Search for the cell housing the specified text and yield its (x, y) center coordinate. 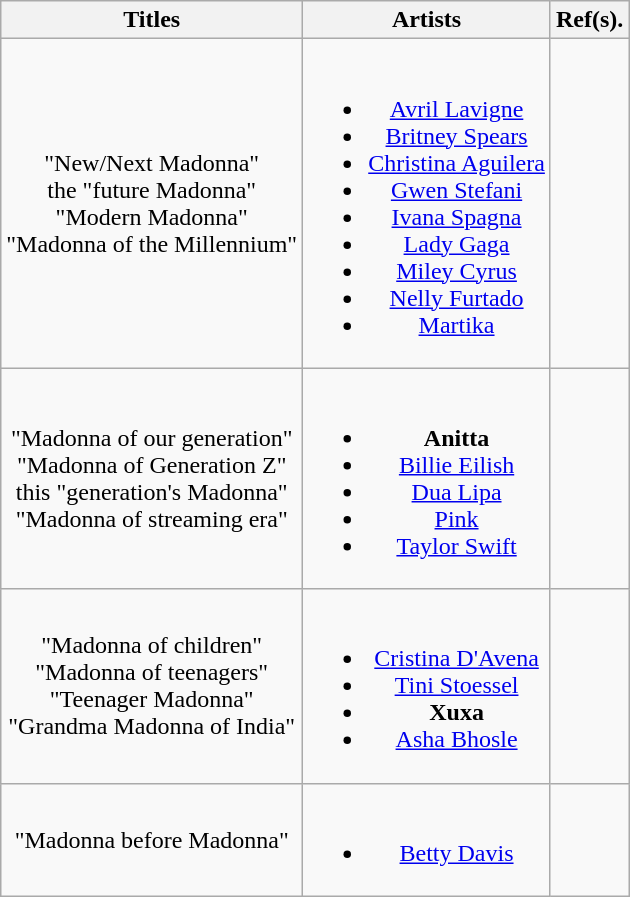
Artists (427, 20)
Avril LavigneBritney SpearsChristina AguileraGwen StefaniIvana SpagnaLady GagaMiley CyrusNelly FurtadoMartika (427, 204)
"New/Next Madonna"the "future Madonna""Modern Madonna""Madonna of the Millennium" (152, 204)
Ref(s). (589, 20)
AnittaBillie EilishDua LipaPinkTaylor Swift (427, 478)
"Madonna of our generation""Madonna of Generation Z"this "generation's Madonna""Madonna of streaming era" (152, 478)
Cristina D'AvenaTini StoesselXuxaAsha Bhosle (427, 686)
"Madonna of children""Madonna of teenagers""Teenager Madonna""Grandma Madonna of India" (152, 686)
Betty Davis (427, 840)
Titles (152, 20)
"Madonna before Madonna" (152, 840)
